Pinpoint the cell where the given text exists, returning its (X, Y) midpoint coordinate. 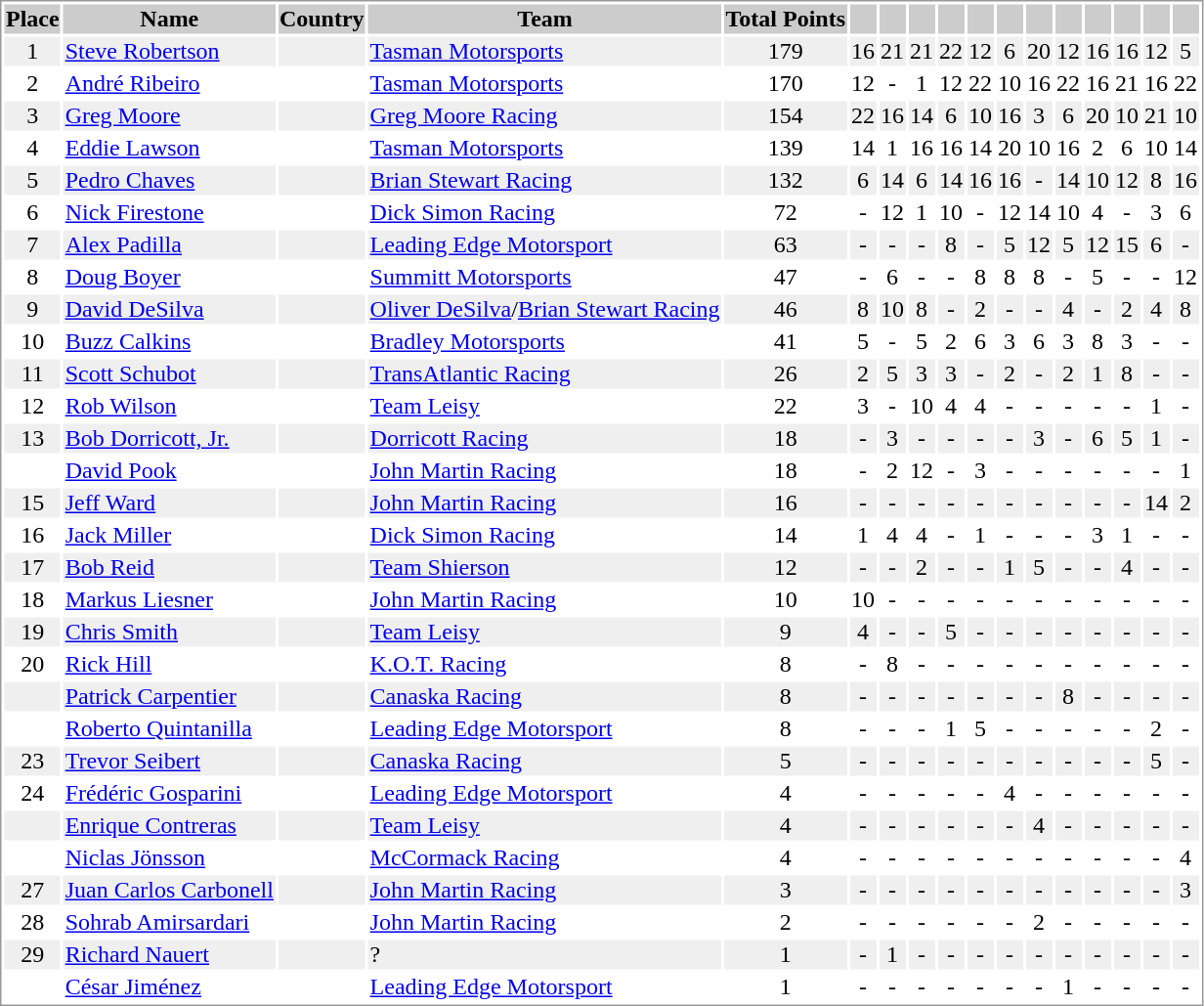
Roberto Quintanilla (169, 728)
Sohrab Amirsardari (169, 922)
Alex Padilla (169, 245)
24 (32, 793)
Pedro Chaves (169, 181)
179 (786, 52)
Total Points (786, 19)
63 (786, 245)
Dorricott Racing (545, 439)
46 (786, 310)
Bob Dorricott, Jr. (169, 439)
154 (786, 116)
Name (169, 19)
Niclas Jönsson (169, 857)
McCormack Racing (545, 857)
Scott Schubot (169, 374)
28 (32, 922)
Greg Moore Racing (545, 116)
72 (786, 212)
Jeff Ward (169, 503)
André Ribeiro (169, 83)
29 (32, 955)
Brian Stewart Racing (545, 181)
13 (32, 439)
Enrique Contreras (169, 826)
K.O.T. Racing (545, 664)
17 (32, 568)
Place (32, 19)
Patrick Carpentier (169, 697)
David DeSilva (169, 310)
Bradley Motorsports (545, 341)
Country (322, 19)
26 (786, 374)
Doug Boyer (169, 277)
47 (786, 277)
7 (32, 245)
César Jiménez (169, 986)
Summitt Motorsports (545, 277)
Team (545, 19)
Eddie Lawson (169, 148)
27 (32, 891)
139 (786, 148)
Juan Carlos Carbonell (169, 891)
Rob Wilson (169, 406)
Greg Moore (169, 116)
Jack Miller (169, 535)
11 (32, 374)
Team Shierson (545, 568)
Trevor Seibert (169, 762)
Chris Smith (169, 633)
Markus Liesner (169, 599)
Frédéric Gosparini (169, 793)
TransAtlantic Racing (545, 374)
170 (786, 83)
Bob Reid (169, 568)
Oliver DeSilva/Brian Stewart Racing (545, 310)
19 (32, 633)
Buzz Calkins (169, 341)
23 (32, 762)
Steve Robertson (169, 52)
Nick Firestone (169, 212)
Richard Nauert (169, 955)
132 (786, 181)
Rick Hill (169, 664)
David Pook (169, 470)
? (545, 955)
41 (786, 341)
